Detect which cell encompasses the target text, then output its [X, Y] center coordinate. 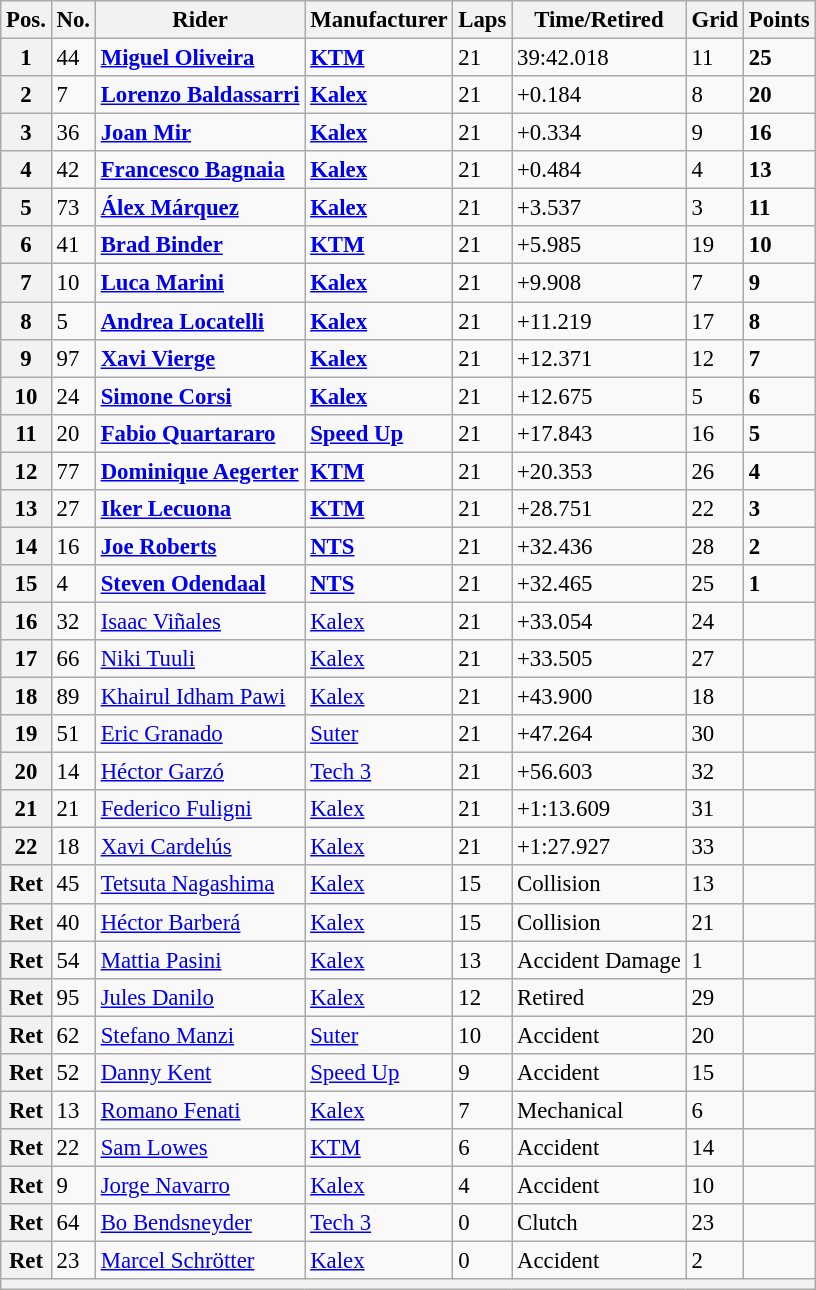
Fabio Quartararo [200, 433]
Joan Mir [200, 133]
Laps [482, 20]
Jules Danilo [200, 997]
Grid [714, 20]
Stefano Manzi [200, 1035]
36 [73, 133]
Francesco Bagnaia [200, 170]
Bo Bendsneyder [200, 1223]
Khairul Idham Pawi [200, 697]
+1:13.609 [599, 809]
95 [73, 997]
Dominique Aegerter [200, 471]
+33.505 [599, 659]
Miguel Oliveira [200, 58]
+32.465 [599, 584]
+56.603 [599, 772]
Danny Kent [200, 1073]
41 [73, 245]
Héctor Barberá [200, 922]
45 [73, 885]
+33.054 [599, 621]
52 [73, 1073]
Manufacturer [379, 20]
Isaac Viñales [200, 621]
64 [73, 1223]
+0.184 [599, 95]
Time/Retired [599, 20]
89 [73, 697]
Andrea Locatelli [200, 321]
+3.537 [599, 208]
Jorge Navarro [200, 1185]
+28.751 [599, 509]
+32.436 [599, 546]
Accident Damage [599, 960]
Pos. [26, 20]
Steven Odendaal [200, 584]
30 [714, 734]
Iker Lecuona [200, 509]
40 [73, 922]
Retired [599, 997]
Simone Corsi [200, 396]
39:42.018 [599, 58]
Points [780, 20]
97 [73, 358]
Xavi Vierge [200, 358]
+1:27.927 [599, 847]
26 [714, 471]
Eric Granado [200, 734]
33 [714, 847]
Sam Lowes [200, 1148]
+0.484 [599, 170]
Marcel Schrötter [200, 1261]
+20.353 [599, 471]
Héctor Garzó [200, 772]
Federico Fuligni [200, 809]
54 [73, 960]
Xavi Cardelús [200, 847]
Joe Roberts [200, 546]
42 [73, 170]
+5.985 [599, 245]
66 [73, 659]
+9.908 [599, 283]
51 [73, 734]
Brad Binder [200, 245]
No. [73, 20]
Álex Márquez [200, 208]
+0.334 [599, 133]
73 [73, 208]
Tetsuta Nagashima [200, 885]
+17.843 [599, 433]
+12.675 [599, 396]
Niki Tuuli [200, 659]
+12.371 [599, 358]
Romano Fenati [200, 1110]
77 [73, 471]
28 [714, 546]
Clutch [599, 1223]
Rider [200, 20]
62 [73, 1035]
29 [714, 997]
31 [714, 809]
Luca Marini [200, 283]
Mattia Pasini [200, 960]
+43.900 [599, 697]
44 [73, 58]
Lorenzo Baldassarri [200, 95]
+47.264 [599, 734]
Mechanical [599, 1110]
+11.219 [599, 321]
